Detect which cell encompasses the target text, then output its (x, y) center coordinate. 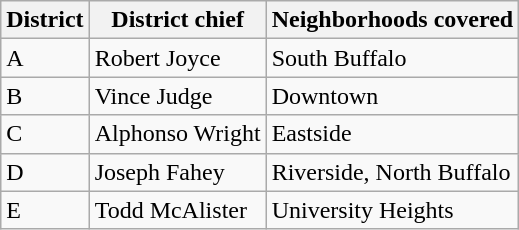
University Heights (392, 210)
South Buffalo (392, 58)
Riverside, North Buffalo (392, 172)
Eastside (392, 134)
Downtown (392, 96)
Robert Joyce (178, 58)
B (45, 96)
E (45, 210)
District chief (178, 20)
A (45, 58)
D (45, 172)
Vince Judge (178, 96)
Neighborhoods covered (392, 20)
Alphonso Wright (178, 134)
District (45, 20)
Joseph Fahey (178, 172)
Todd McAlister (178, 210)
C (45, 134)
